For the text-containing cell, return its midpoint in [X, Y] coordinate format. 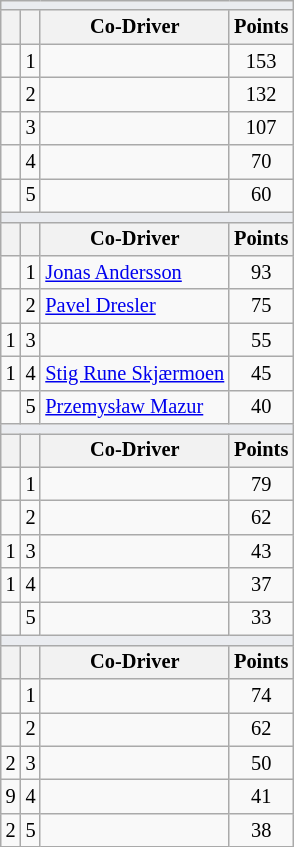
37 [261, 585]
45 [261, 373]
Pavel Dresler [134, 306]
41 [261, 796]
50 [261, 763]
153 [261, 61]
9 [11, 796]
38 [261, 830]
55 [261, 340]
40 [261, 407]
33 [261, 618]
132 [261, 94]
79 [261, 484]
75 [261, 306]
43 [261, 551]
93 [261, 272]
74 [261, 695]
Stig Rune Skjærmoen [134, 373]
70 [261, 162]
Przemysław Mazur [134, 407]
60 [261, 195]
Jonas Andersson [134, 272]
107 [261, 128]
